Locate the cell with the specified text and output its (X, Y) center coordinate. 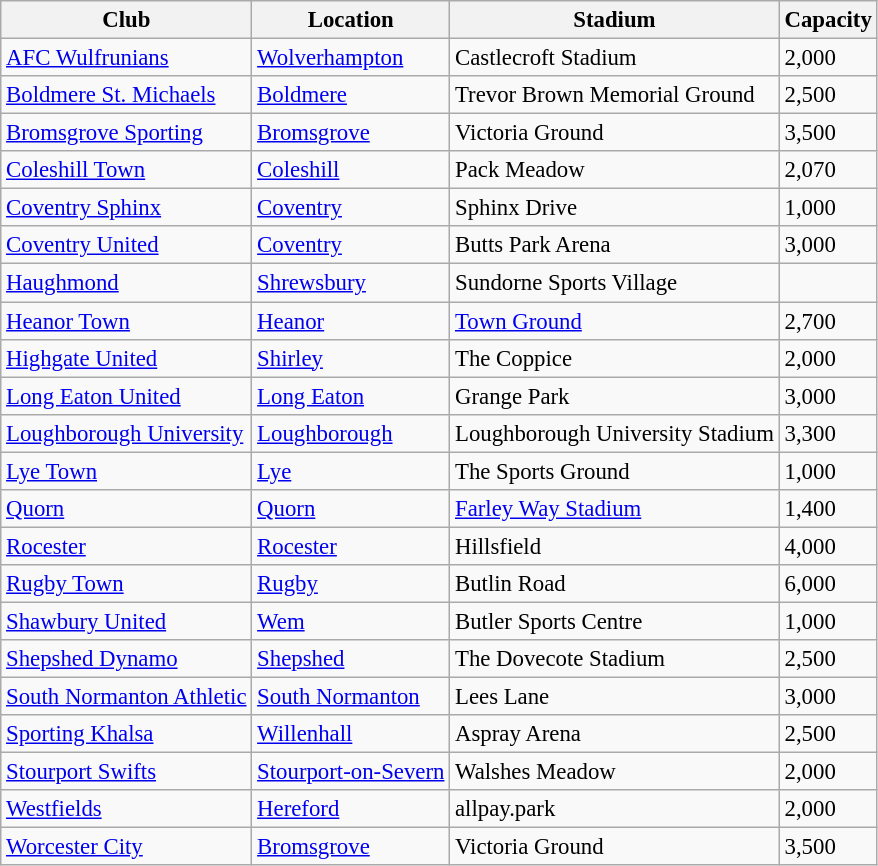
South Normanton Athletic (126, 697)
Butler Sports Centre (615, 621)
4,000 (828, 546)
Long Eaton United (126, 396)
Hereford (351, 809)
Shepshed (351, 659)
Farley Way Stadium (615, 509)
Lye Town (126, 471)
Shrewsbury (351, 283)
Hillsfield (615, 546)
Pack Meadow (615, 170)
Willenhall (351, 734)
Coventry Sphinx (126, 208)
Trevor Brown Memorial Ground (615, 95)
Castlecroft Stadium (615, 58)
Club (126, 20)
Stourport Swifts (126, 772)
6,000 (828, 584)
Boldmere St. Michaels (126, 95)
Stadium (615, 20)
Shirley (351, 358)
Walshes Meadow (615, 772)
Shawbury United (126, 621)
1,400 (828, 509)
Loughborough University Stadium (615, 433)
Shepshed Dynamo (126, 659)
Wolverhampton (351, 58)
Bromsgrove Sporting (126, 133)
2,070 (828, 170)
Heanor (351, 321)
Grange Park (615, 396)
Butts Park Arena (615, 245)
The Coppice (615, 358)
2,700 (828, 321)
Wem (351, 621)
South Normanton (351, 697)
Lees Lane (615, 697)
Worcester City (126, 847)
Lye (351, 471)
Haughmond (126, 283)
allpay.park (615, 809)
Long Eaton (351, 396)
Rugby (351, 584)
Location (351, 20)
Stourport-on-Severn (351, 772)
Loughborough (351, 433)
Loughborough University (126, 433)
Highgate United (126, 358)
AFC Wulfrunians (126, 58)
Sporting Khalsa (126, 734)
Butlin Road (615, 584)
Westfields (126, 809)
Heanor Town (126, 321)
3,300 (828, 433)
Coleshill Town (126, 170)
Boldmere (351, 95)
Sphinx Drive (615, 208)
Rugby Town (126, 584)
Coventry United (126, 245)
The Dovecote Stadium (615, 659)
Coleshill (351, 170)
Sundorne Sports Village (615, 283)
Town Ground (615, 321)
The Sports Ground (615, 471)
Capacity (828, 20)
Aspray Arena (615, 734)
